Extract the [X, Y] coordinate from the center of the cell holding the provided text.  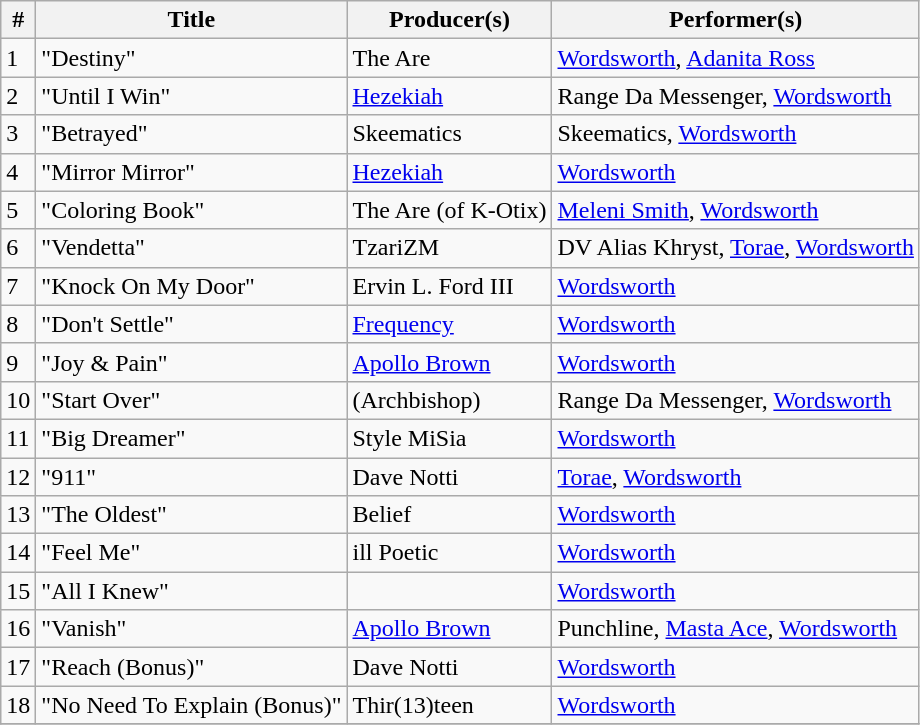
"911" [192, 477]
"Vanish" [192, 629]
# [18, 20]
12 [18, 477]
5 [18, 210]
6 [18, 248]
ill Poetic [450, 553]
"Reach (Bonus)" [192, 667]
DV Alias Khryst, Torae, Wordsworth [736, 248]
"The Oldest" [192, 515]
"Start Over" [192, 400]
"Knock On My Door" [192, 286]
"Betrayed" [192, 134]
Punchline, Masta Ace, Wordsworth [736, 629]
2 [18, 96]
"Don't Settle" [192, 324]
9 [18, 362]
"Feel Me" [192, 553]
Ervin L. Ford III [450, 286]
3 [18, 134]
Wordsworth, Adanita Ross [736, 58]
"Mirror Mirror" [192, 172]
"All I Knew" [192, 591]
Belief [450, 515]
Performer(s) [736, 20]
Style MiSia [450, 438]
17 [18, 667]
(Archbishop) [450, 400]
The Are [450, 58]
"Destiny" [192, 58]
Frequency [450, 324]
Torae, Wordsworth [736, 477]
13 [18, 515]
11 [18, 438]
15 [18, 591]
"Big Dreamer" [192, 438]
"Until I Win" [192, 96]
TzariZM [450, 248]
Title [192, 20]
10 [18, 400]
The Are (of K-Otix) [450, 210]
Meleni Smith, Wordsworth [736, 210]
4 [18, 172]
8 [18, 324]
14 [18, 553]
Thir(13)teen [450, 705]
Skeematics [450, 134]
"No Need To Explain (Bonus)" [192, 705]
Skeematics, Wordsworth [736, 134]
7 [18, 286]
"Joy & Pain" [192, 362]
1 [18, 58]
"Coloring Book" [192, 210]
16 [18, 629]
18 [18, 705]
"Vendetta" [192, 248]
Producer(s) [450, 20]
